Find where the given text appears and provide that cell's center as [X, Y] coordinate. 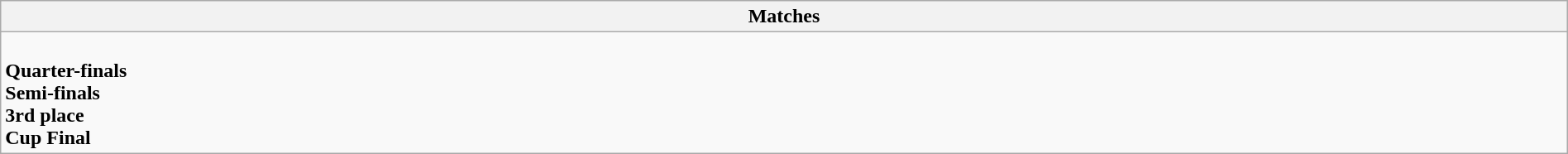
Quarter-finals Semi-finals 3rd place Cup Final [784, 93]
Matches [784, 17]
